Locate the cell with the specified text and output its [X, Y] center coordinate. 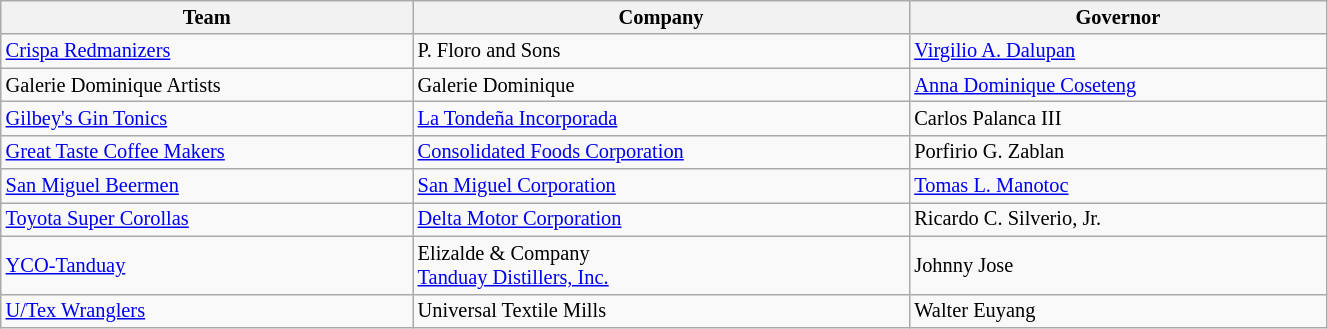
U/Tex Wranglers [207, 311]
Carlos Palanca III [1118, 118]
Company [662, 17]
Anna Dominique Coseteng [1118, 85]
San Miguel Corporation [662, 186]
Johnny Jose [1118, 265]
Gilbey's Gin Tonics [207, 118]
Delta Motor Corporation [662, 219]
Walter Euyang [1118, 311]
Tomas L. Manotoc [1118, 186]
Elizalde & Company Tanduay Distillers, Inc. [662, 265]
Porfirio G. Zablan [1118, 152]
P. Floro and Sons [662, 51]
Toyota Super Corollas [207, 219]
Great Taste Coffee Makers [207, 152]
YCO-Tanduay [207, 265]
Galerie Dominique Artists [207, 85]
Crispa Redmanizers [207, 51]
La Tondeña Incorporada [662, 118]
Galerie Dominique [662, 85]
San Miguel Beermen [207, 186]
Consolidated Foods Corporation [662, 152]
Ricardo C. Silverio, Jr. [1118, 219]
Universal Textile Mills [662, 311]
Team [207, 17]
Governor [1118, 17]
Virgilio A. Dalupan [1118, 51]
